Extract the [X, Y] coordinate from the center of the cell holding the provided text.  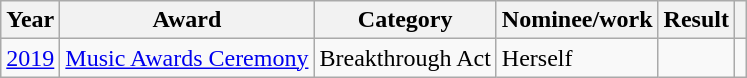
Result [696, 20]
Breakthrough Act [405, 58]
2019 [30, 58]
Award [187, 20]
Year [30, 20]
Category [405, 20]
Herself [577, 58]
Music Awards Ceremony [187, 58]
Nominee/work [577, 20]
